Output the (X, Y) coordinate of the center of the cell containing the given text.  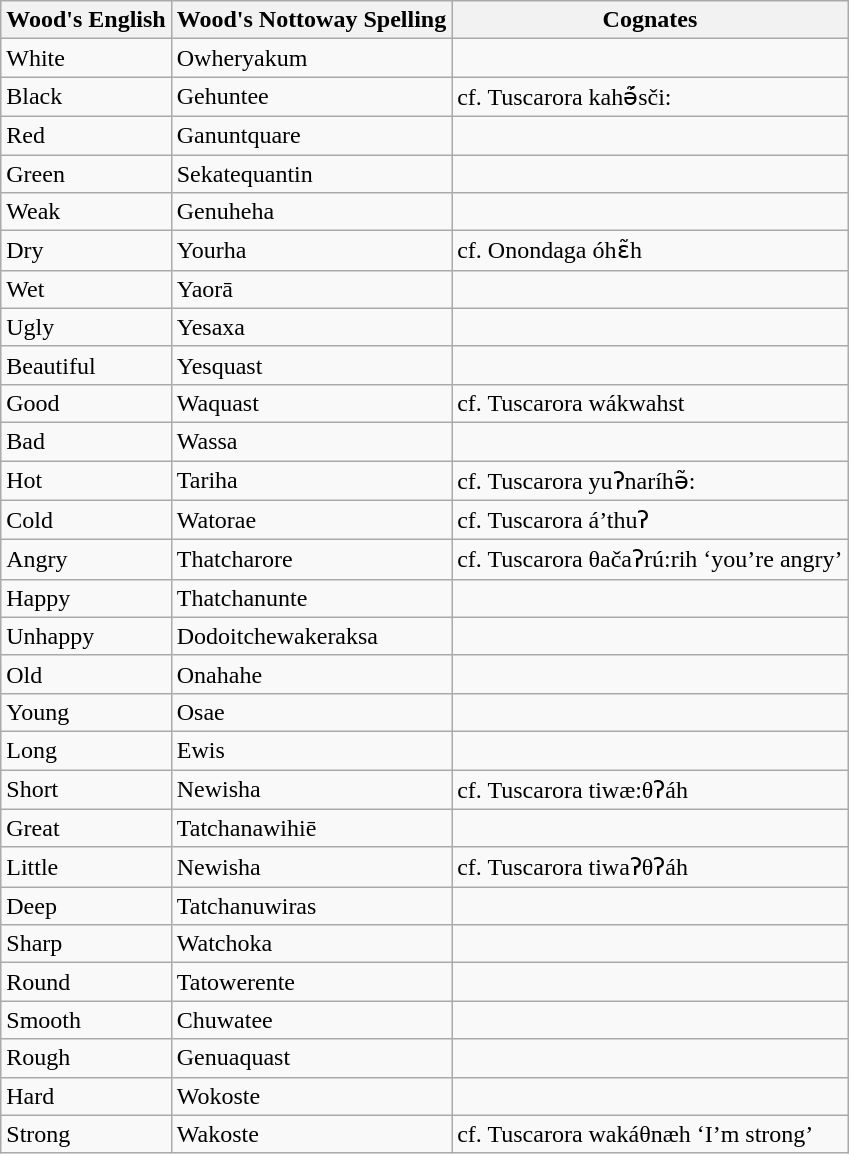
Long (86, 750)
Genuheha (311, 212)
Thatcharore (311, 560)
Cold (86, 520)
cf. Tuscarora θačaʔrú:rih ‘you’re angry’ (650, 560)
Gehuntee (311, 97)
Wet (86, 289)
Deep (86, 906)
cf. Tuscarora wakáθnæh ‘I’m strong’ (650, 1134)
Happy (86, 598)
Little (86, 867)
Tariha (311, 480)
Genuaquast (311, 1058)
Wood's English (86, 20)
Smooth (86, 1020)
cf. Tuscarora wákwahst (650, 403)
Watchoka (311, 944)
cf. Tuscarora kahə̃́sči: (650, 97)
Round (86, 982)
Tatchanuwiras (311, 906)
Great (86, 828)
Dodoitchewakeraksa (311, 636)
Wokoste (311, 1096)
Red (86, 135)
Rough (86, 1058)
Black (86, 97)
Young (86, 712)
cf. Tuscarora tiwæ:θʔáh (650, 790)
Green (86, 173)
Dry (86, 251)
Angry (86, 560)
Chuwatee (311, 1020)
Good (86, 403)
Watorae (311, 520)
Wakoste (311, 1134)
cf. Onondaga óhɛ̃h (650, 251)
Tatchanawihiē (311, 828)
Weak (86, 212)
Ugly (86, 327)
Hard (86, 1096)
Hot (86, 480)
Beautiful (86, 365)
Yesaxa (311, 327)
Osae (311, 712)
White (86, 58)
Wassa (311, 441)
Old (86, 674)
Sekatequantin (311, 173)
Onahahe (311, 674)
cf. Tuscarora yuʔnaríhə̃: (650, 480)
cf. Tuscarora á’thuʔ (650, 520)
Short (86, 790)
Ganuntquare (311, 135)
Thatchanunte (311, 598)
Strong (86, 1134)
Cognates (650, 20)
Yourha (311, 251)
Owheryakum (311, 58)
Yaorā (311, 289)
Unhappy (86, 636)
Bad (86, 441)
Yesquast (311, 365)
Wood's Nottoway Spelling (311, 20)
Tatowerente (311, 982)
Waquast (311, 403)
Ewis (311, 750)
cf. Tuscarora tiwaʔθʔáh (650, 867)
Sharp (86, 944)
